Provide the (x, y) coordinate of the cell's center where the given text is located.  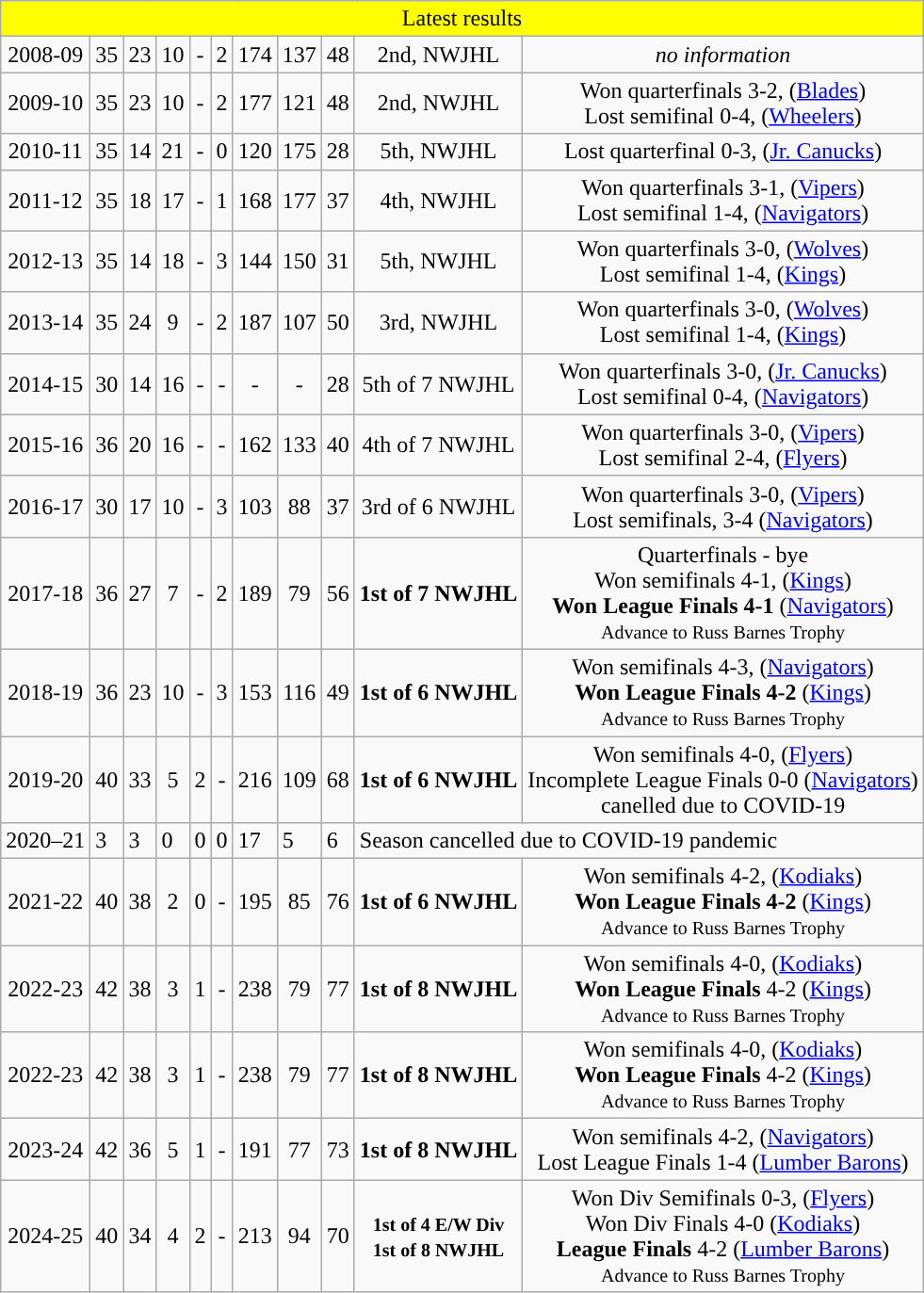
2018-19 (45, 692)
3rd, NWJHL (438, 322)
2012-13 (45, 262)
137 (300, 55)
20 (139, 444)
2014-15 (45, 384)
27 (139, 593)
2010-11 (45, 152)
150 (300, 262)
120 (254, 152)
103 (254, 507)
Won quarterfinals 3-2, (Blades)Lost semifinal 0-4, (Wheelers) (723, 104)
70 (337, 1236)
33 (139, 780)
50 (337, 322)
116 (300, 692)
73 (337, 1149)
Won quarterfinals 3-0, (Vipers)Lost semifinals, 3-4 (Navigators) (723, 507)
133 (300, 444)
2015-16 (45, 444)
4 (173, 1236)
85 (300, 902)
no information (723, 55)
168 (254, 200)
189 (254, 593)
121 (300, 104)
3rd of 6 NWJHL (438, 507)
4th of 7 NWJHL (438, 444)
68 (337, 780)
Won Div Semifinals 0-3, (Flyers)Won Div Finals 4-0 (Kodiaks)League Finals 4-2 (Lumber Barons)Advance to Russ Barnes Trophy (723, 1236)
174 (254, 55)
21 (173, 152)
2024-25 (45, 1236)
2023-24 (45, 1149)
153 (254, 692)
2011-12 (45, 200)
76 (337, 902)
94 (300, 1236)
2008-09 (45, 55)
Won quarterfinals 3-0, (Jr. Canucks)Lost semifinal 0-4, (Navigators) (723, 384)
213 (254, 1236)
Won quarterfinals 3-0, (Vipers)Lost semifinal 2-4, (Flyers) (723, 444)
2013-14 (45, 322)
Won semifinals 4-2, (Navigators)Lost League Finals 1-4 (Lumber Barons) (723, 1149)
56 (337, 593)
2021-22 (45, 902)
24 (139, 322)
5th of 7 NWJHL (438, 384)
4th, NWJHL (438, 200)
Won semifinals 4-2, (Kodiaks)Won League Finals 4-2 (Kings)Advance to Russ Barnes Trophy (723, 902)
49 (337, 692)
Latest results (462, 19)
191 (254, 1149)
31 (337, 262)
1st of 4 E/W Div1st of 8 NWJHL (438, 1236)
187 (254, 322)
107 (300, 322)
216 (254, 780)
175 (300, 152)
2017-18 (45, 593)
Season cancelled due to COVID-19 pandemic (639, 841)
6 (337, 841)
1st of 7 NWJHL (438, 593)
88 (300, 507)
2020–21 (45, 841)
109 (300, 780)
195 (254, 902)
144 (254, 262)
9 (173, 322)
Won semifinals 4-0, (Flyers)Incomplete League Finals 0-0 (Navigators)canelled due to COVID-19 (723, 780)
Lost quarterfinal 0-3, (Jr. Canucks) (723, 152)
162 (254, 444)
34 (139, 1236)
7 (173, 593)
2019-20 (45, 780)
2016-17 (45, 507)
Won semifinals 4-3, (Navigators)Won League Finals 4-2 (Kings)Advance to Russ Barnes Trophy (723, 692)
Won quarterfinals 3-1, (Vipers)Lost semifinal 1-4, (Navigators) (723, 200)
Quarterfinals - byeWon semifinals 4-1, (Kings)Won League Finals 4-1 (Navigators)Advance to Russ Barnes Trophy (723, 593)
2009-10 (45, 104)
